Provide the [x, y] coordinate of the cell's center where the given text is located.  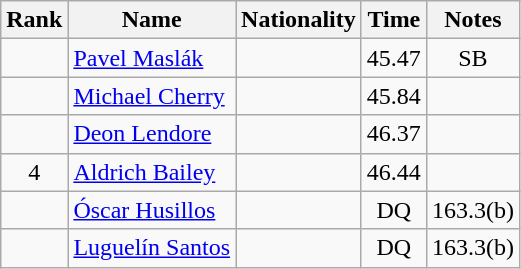
46.44 [394, 172]
Aldrich Bailey [152, 172]
Óscar Husillos [152, 210]
SB [472, 58]
Notes [472, 20]
Rank [34, 20]
45.47 [394, 58]
Name [152, 20]
4 [34, 172]
Luguelín Santos [152, 248]
Pavel Maslák [152, 58]
46.37 [394, 134]
Time [394, 20]
Deon Lendore [152, 134]
Michael Cherry [152, 96]
45.84 [394, 96]
Nationality [299, 20]
